Output the (x, y) coordinate of the center of the cell containing the given text.  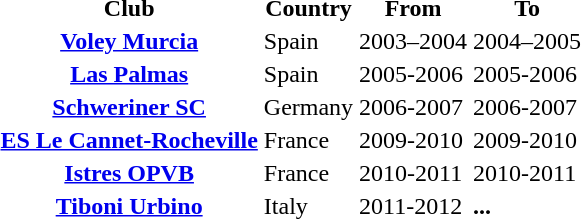
2005-2006 (414, 74)
2009-2010 (414, 140)
2006-2007 (414, 107)
Germany (308, 107)
2010-2011 (414, 173)
2003–2004 (414, 41)
